Search for the cell housing the specified text and yield its (X, Y) center coordinate. 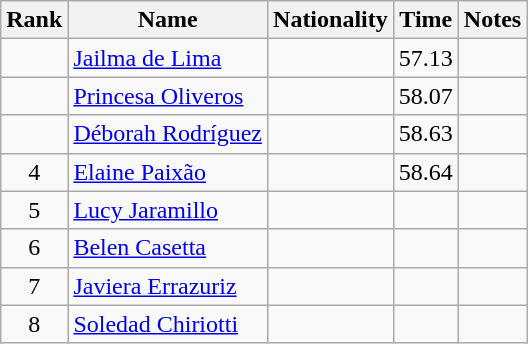
58.63 (426, 134)
Rank (34, 20)
57.13 (426, 58)
Déborah Rodríguez (168, 134)
Belen Casetta (168, 248)
58.07 (426, 96)
Time (426, 20)
Name (168, 20)
Princesa Oliveros (168, 96)
Lucy Jaramillo (168, 210)
5 (34, 210)
58.64 (426, 172)
Notes (492, 20)
6 (34, 248)
Jailma de Lima (168, 58)
7 (34, 286)
8 (34, 324)
Elaine Paixão (168, 172)
Soledad Chiriotti (168, 324)
Nationality (331, 20)
Javiera Errazuriz (168, 286)
4 (34, 172)
